Return the [X, Y] coordinate for the center point of the cell that contains the specified text.  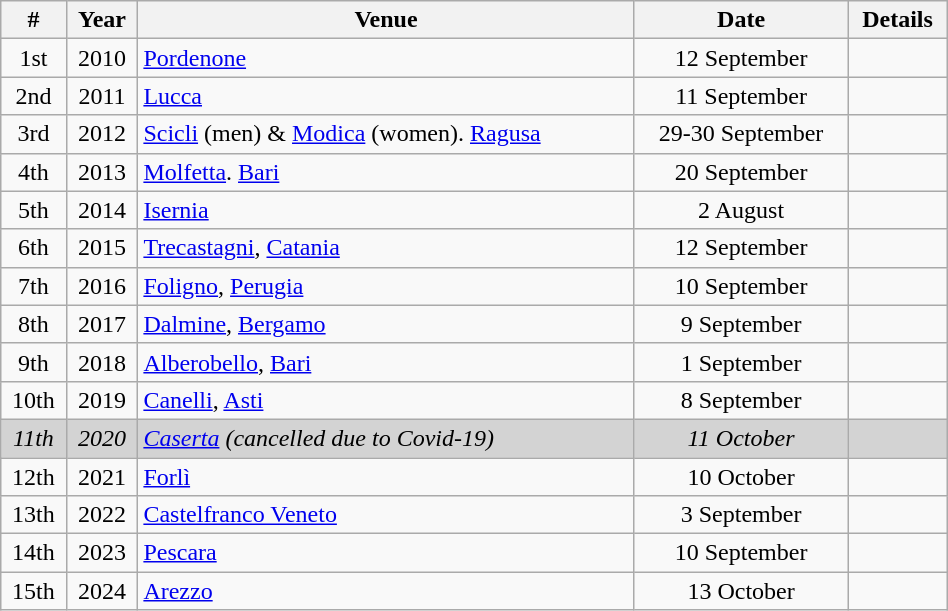
11 October [741, 438]
2011 [102, 96]
2016 [102, 286]
5th [34, 210]
Caserta (cancelled due to Covid-19) [386, 438]
Lucca [386, 96]
Trecastagni, Catania [386, 248]
Year [102, 20]
Details [898, 20]
Arezzo [386, 591]
2017 [102, 324]
11 September [741, 96]
2013 [102, 172]
1st [34, 58]
Pescara [386, 553]
10 October [741, 477]
2014 [102, 210]
Castelfranco Veneto [386, 515]
2nd [34, 96]
2018 [102, 362]
1 September [741, 362]
9 September [741, 324]
Canelli, Asti [386, 400]
11th [34, 438]
8th [34, 324]
2012 [102, 134]
2020 [102, 438]
7th [34, 286]
2024 [102, 591]
2 August [741, 210]
Molfetta. Bari [386, 172]
Pordenone [386, 58]
14th [34, 553]
6th [34, 248]
20 September [741, 172]
Venue [386, 20]
Alberobello, Bari [386, 362]
2022 [102, 515]
13 October [741, 591]
8 September [741, 400]
Scicli (men) & Modica (women). Ragusa [386, 134]
3rd [34, 134]
2015 [102, 248]
# [34, 20]
2010 [102, 58]
13th [34, 515]
10th [34, 400]
Foligno, Perugia [386, 286]
12th [34, 477]
3 September [741, 515]
Dalmine, Bergamo [386, 324]
Date [741, 20]
Forlì [386, 477]
2023 [102, 553]
2021 [102, 477]
4th [34, 172]
Isernia [386, 210]
2019 [102, 400]
29-30 September [741, 134]
9th [34, 362]
15th [34, 591]
